From the cell containing the given text, extract its center point as (x, y) coordinate. 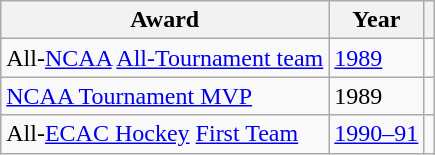
NCAA Tournament MVP (165, 96)
All-ECAC Hockey First Team (165, 134)
Year (376, 20)
All-NCAA All-Tournament team (165, 58)
Award (165, 20)
1990–91 (376, 134)
